Detect which cell encompasses the target text, then output its (x, y) center coordinate. 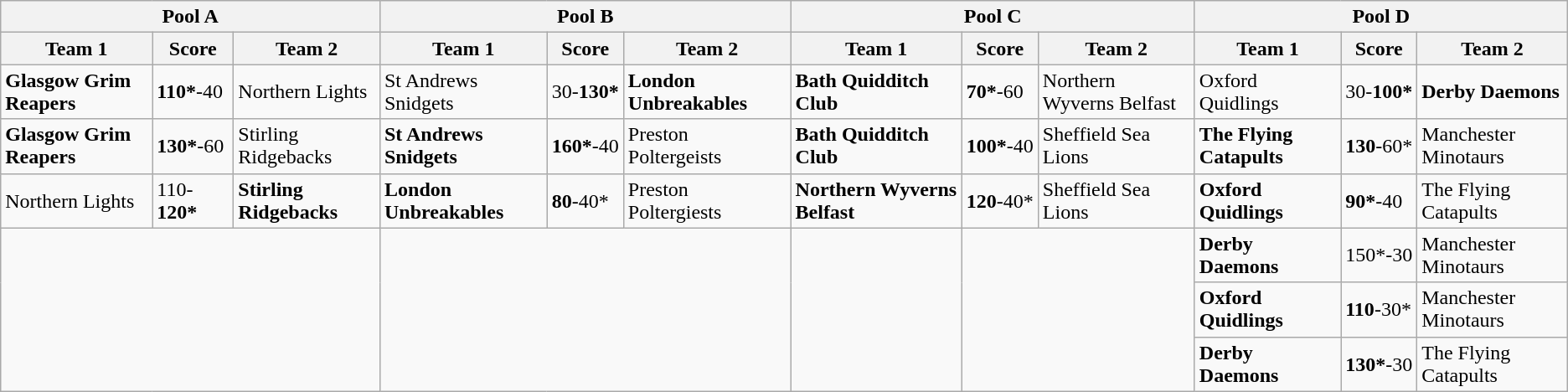
70*-60 (1000, 92)
110-120* (193, 201)
Preston Poltergeists (707, 146)
30-100* (1379, 92)
Pool D (1380, 17)
Pool C (993, 17)
130*-30 (1379, 364)
Preston Poltergiests (707, 201)
80-40* (585, 201)
Pool A (191, 17)
90*-40 (1379, 201)
Pool B (585, 17)
30-130* (585, 92)
110*-40 (193, 92)
110-30* (1379, 310)
130*-60 (193, 146)
150*-30 (1379, 255)
120-40* (1000, 201)
130-60* (1379, 146)
160*-40 (585, 146)
100*-40 (1000, 146)
